From the cell containing the given text, extract its center point as [X, Y] coordinate. 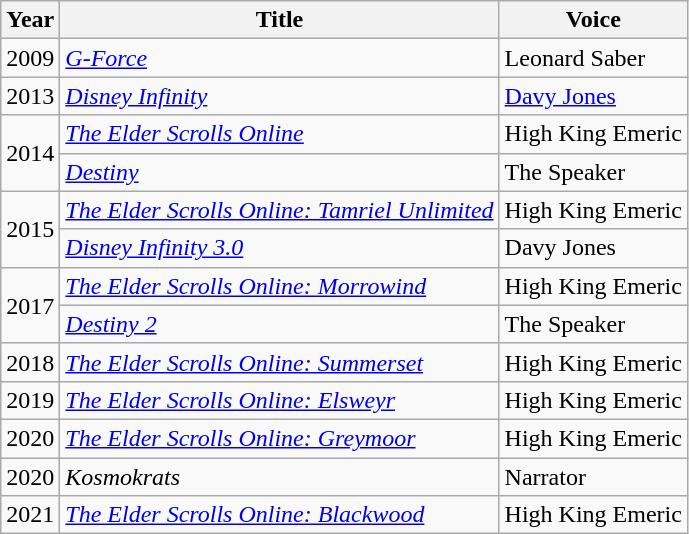
Kosmokrats [280, 477]
2021 [30, 515]
2017 [30, 305]
2018 [30, 362]
Destiny 2 [280, 324]
2015 [30, 229]
2013 [30, 96]
The Elder Scrolls Online: Blackwood [280, 515]
The Elder Scrolls Online: Elsweyr [280, 400]
G-Force [280, 58]
2019 [30, 400]
Narrator [593, 477]
Voice [593, 20]
Disney Infinity [280, 96]
Disney Infinity 3.0 [280, 248]
The Elder Scrolls Online: Tamriel Unlimited [280, 210]
Title [280, 20]
The Elder Scrolls Online: Morrowind [280, 286]
The Elder Scrolls Online: Greymoor [280, 438]
The Elder Scrolls Online [280, 134]
Destiny [280, 172]
Year [30, 20]
The Elder Scrolls Online: Summerset [280, 362]
2014 [30, 153]
2009 [30, 58]
Leonard Saber [593, 58]
